Search for the cell housing the specified text and yield its [x, y] center coordinate. 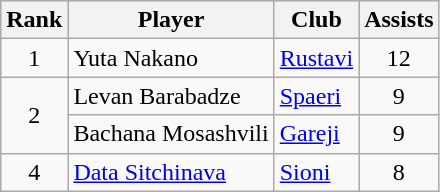
Rank [34, 20]
Gareji [316, 134]
12 [399, 58]
Yuta Nakano [171, 58]
2 [34, 115]
Spaeri [316, 96]
Sioni [316, 172]
Bachana Mosashvili [171, 134]
Club [316, 20]
8 [399, 172]
1 [34, 58]
Rustavi [316, 58]
Player [171, 20]
Data Sitchinava [171, 172]
Levan Barabadze [171, 96]
4 [34, 172]
Assists [399, 20]
